Find where the given text appears and provide that cell's center as [X, Y] coordinate. 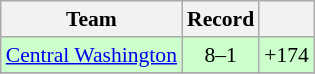
Central Washington [92, 55]
+174 [286, 55]
Record [220, 19]
Team [92, 19]
8–1 [220, 55]
